From the cell containing the given text, extract its center point as [X, Y] coordinate. 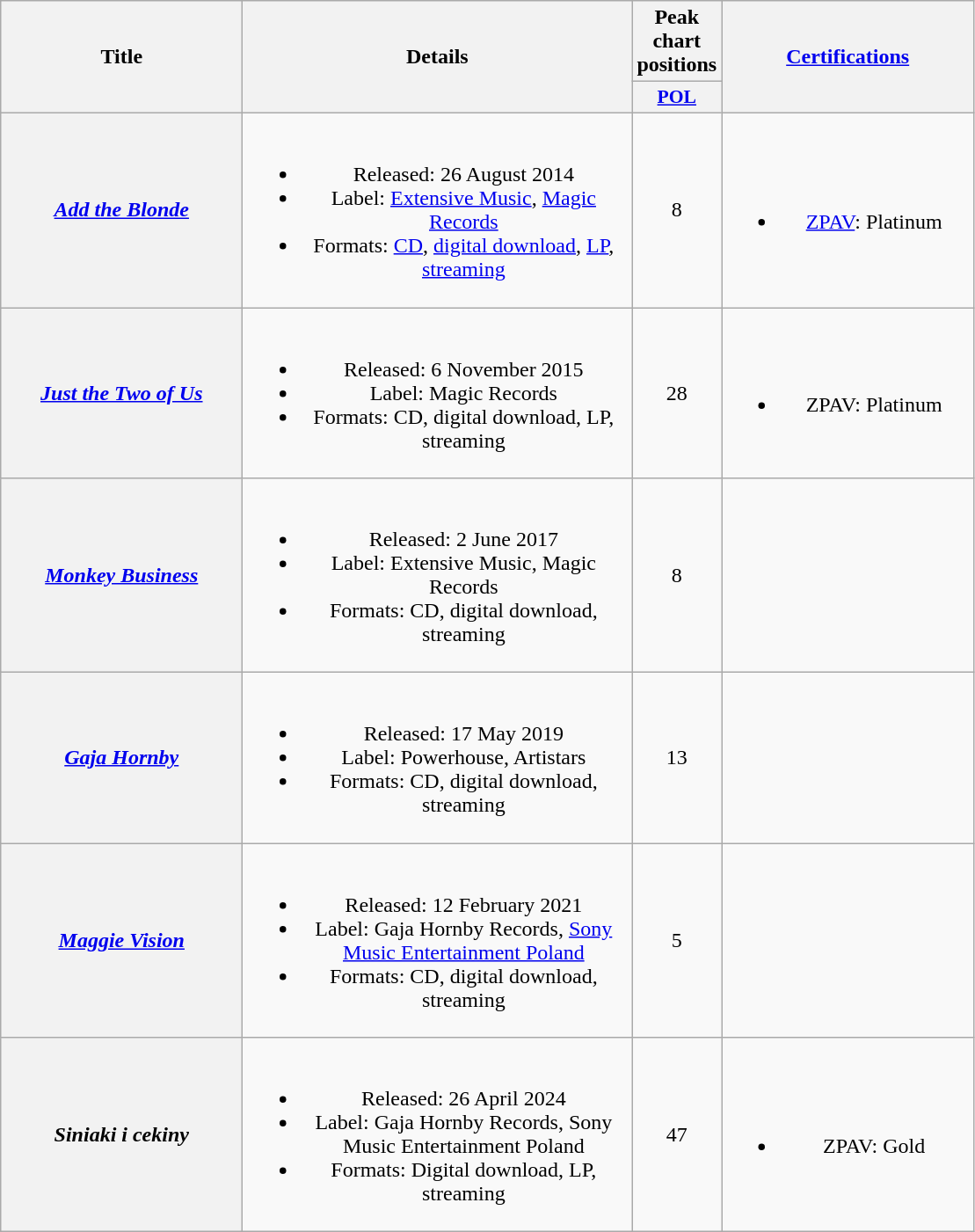
Released: 26 April 2024Label: Gaja Hornby Records, Sony Music Entertainment PolandFormats: Digital download, LP, streaming [438, 1134]
13 [677, 758]
28 [677, 393]
Released: 17 May 2019Label: Powerhouse, ArtistarsFormats: CD, digital download, streaming [438, 758]
Details [438, 57]
Peak chart positions [677, 41]
POL [677, 98]
Monkey Business [121, 575]
Released: 6 November 2015Label: Magic RecordsFormats: CD, digital download, LP, streaming [438, 393]
Gaja Hornby [121, 758]
47 [677, 1134]
Released: 12 February 2021Label: Gaja Hornby Records, Sony Music Entertainment PolandFormats: CD, digital download, streaming [438, 941]
Maggie Vision [121, 941]
Released: 2 June 2017Label: Extensive Music, Magic RecordsFormats: CD, digital download, streaming [438, 575]
Certifications [848, 57]
Just the Two of Us [121, 393]
ZPAV: Gold [848, 1134]
Add the Blonde [121, 209]
Released: 26 August 2014Label: Extensive Music, Magic RecordsFormats: CD, digital download, LP, streaming [438, 209]
Title [121, 57]
Siniaki i cekiny [121, 1134]
5 [677, 941]
